Return [X, Y] of the center of cell containing provided text 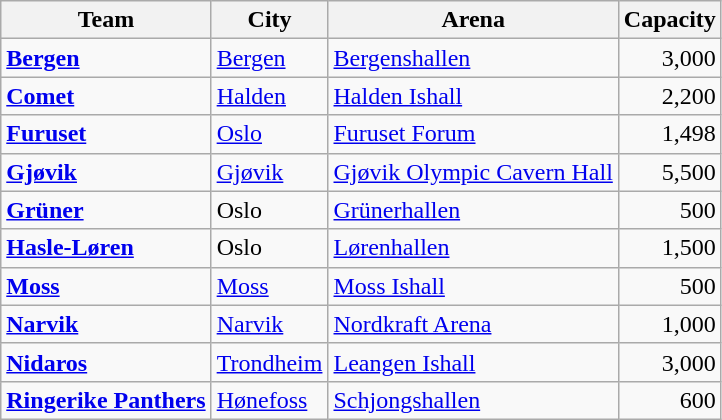
Schjongshallen [473, 400]
1,498 [670, 134]
1,000 [670, 324]
Capacity [670, 20]
Gjøvik Olympic Cavern Hall [473, 172]
2,200 [670, 96]
City [270, 20]
Arena [473, 20]
Leangen Ishall [473, 362]
Halden [270, 96]
Trondheim [270, 362]
Team [106, 20]
Furuset Forum [473, 134]
Comet [106, 96]
Ringerike Panthers [106, 400]
Bergenshallen [473, 58]
Grüner [106, 210]
Halden Ishall [473, 96]
Hønefoss [270, 400]
Nidaros [106, 362]
Furuset [106, 134]
5,500 [670, 172]
Moss Ishall [473, 286]
1,500 [670, 248]
600 [670, 400]
Hasle-Løren [106, 248]
Lørenhallen [473, 248]
Nordkraft Arena [473, 324]
Grünerhallen [473, 210]
